Pinpoint the cell where the given text exists, returning its (X, Y) midpoint coordinate. 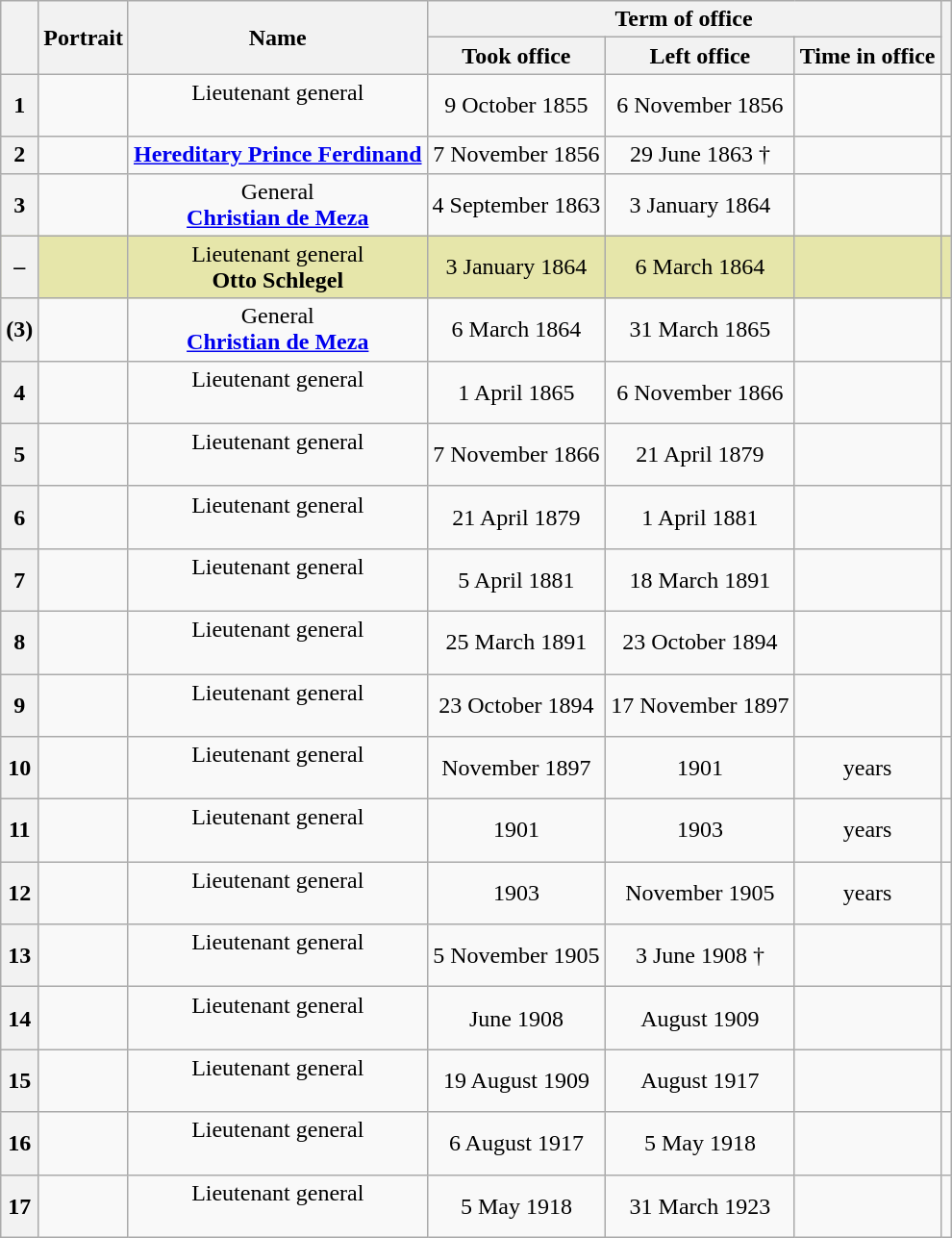
7 (19, 579)
Time in office (867, 56)
Portrait (84, 38)
17 November 1897 (700, 704)
5 (19, 454)
13 (19, 956)
June 1908 (516, 1018)
6 November 1856 (700, 106)
3 June 1908 † (700, 956)
4 (19, 392)
Term of office (684, 19)
31 March 1865 (700, 329)
6 August 1917 (516, 1143)
1 (19, 106)
Took office (516, 56)
7 November 1866 (516, 454)
Hereditary Prince Ferdinand (277, 155)
(3) (19, 329)
12 (19, 893)
– (19, 267)
4 September 1863 (516, 204)
16 (19, 1143)
10 (19, 768)
31 March 1923 (700, 1206)
19 August 1909 (516, 1081)
November 1905 (700, 893)
Lieutenant generalOtto Schlegel (277, 267)
1 April 1881 (700, 518)
8 (19, 643)
29 June 1863 † (700, 155)
25 March 1891 (516, 643)
2 (19, 155)
1 April 1865 (516, 392)
5 November 1905 (516, 956)
6 November 1866 (700, 392)
17 (19, 1206)
15 (19, 1081)
9 October 1855 (516, 106)
5 April 1881 (516, 579)
Name (277, 38)
6 (19, 518)
3 (19, 204)
18 March 1891 (700, 579)
11 (19, 831)
August 1909 (700, 1018)
7 November 1856 (516, 155)
August 1917 (700, 1081)
9 (19, 704)
14 (19, 1018)
November 1897 (516, 768)
Left office (700, 56)
